Detect which cell encompasses the target text, then output its [X, Y] center coordinate. 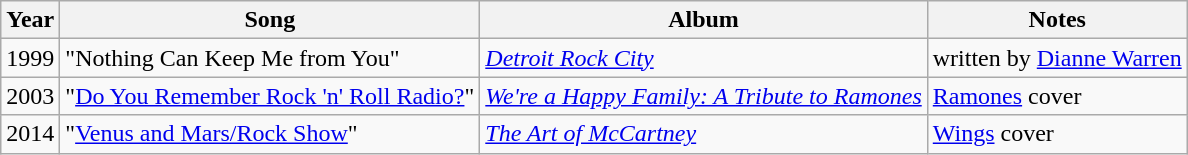
Detroit Rock City [704, 58]
"Nothing Can Keep Me from You" [270, 58]
Wings cover [1057, 134]
Ramones cover [1057, 96]
2003 [30, 96]
The Art of McCartney [704, 134]
1999 [30, 58]
"Do You Remember Rock 'n' Roll Radio?" [270, 96]
Notes [1057, 20]
We're a Happy Family: A Tribute to Ramones [704, 96]
"Venus and Mars/Rock Show" [270, 134]
written by Dianne Warren [1057, 58]
Album [704, 20]
Year [30, 20]
Song [270, 20]
2014 [30, 134]
